Return (X, Y) of the center of cell containing provided text 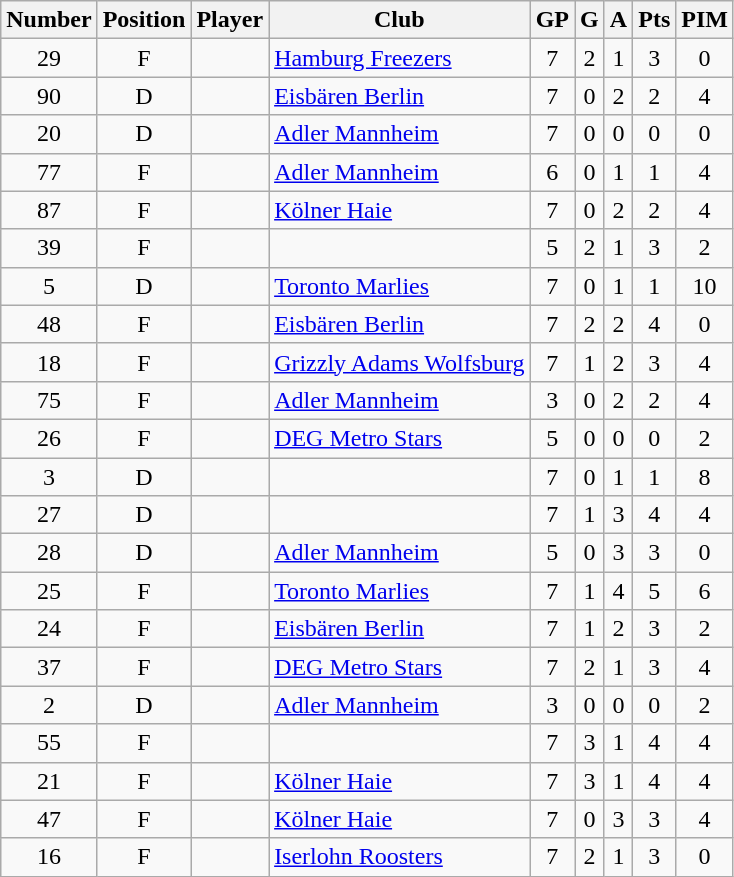
8 (705, 477)
21 (49, 781)
A (618, 20)
Grizzly Adams Wolfsburg (400, 362)
27 (49, 515)
18 (49, 362)
75 (49, 400)
Player (230, 20)
GP (552, 20)
29 (49, 58)
28 (49, 553)
24 (49, 629)
Iserlohn Roosters (400, 857)
25 (49, 591)
10 (705, 286)
77 (49, 172)
20 (49, 134)
G (590, 20)
26 (49, 438)
PIM (705, 20)
Club (400, 20)
90 (49, 96)
87 (49, 210)
Position (144, 20)
37 (49, 667)
Hamburg Freezers (400, 58)
55 (49, 743)
16 (49, 857)
Pts (654, 20)
39 (49, 248)
Number (49, 20)
47 (49, 819)
48 (49, 324)
